Locate the cell with the specified text and output its (X, Y) center coordinate. 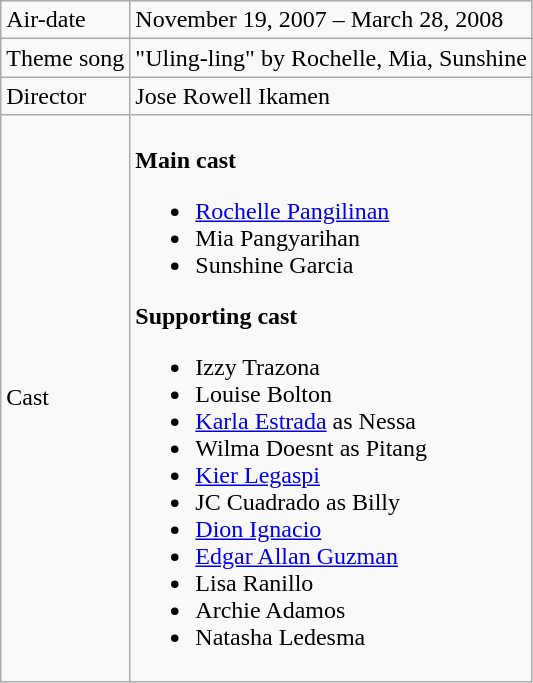
Director (66, 96)
Cast (66, 398)
Air-date (66, 20)
"Uling-ling" by Rochelle, Mia, Sunshine (332, 58)
November 19, 2007 – March 28, 2008 (332, 20)
Theme song (66, 58)
Jose Rowell Ikamen (332, 96)
